Find where the given text appears and provide that cell's center as (x, y) coordinate. 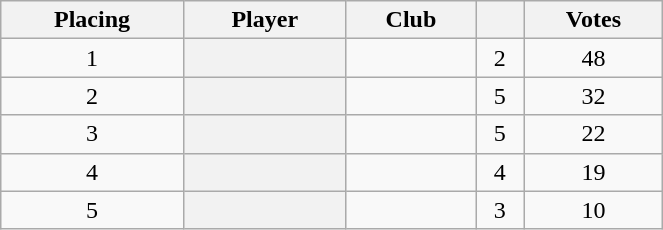
32 (594, 96)
48 (594, 58)
19 (594, 172)
Player (264, 20)
Placing (92, 20)
1 (92, 58)
22 (594, 134)
10 (594, 210)
Club (410, 20)
Votes (594, 20)
